Find where the given text appears and provide that cell's center as [x, y] coordinate. 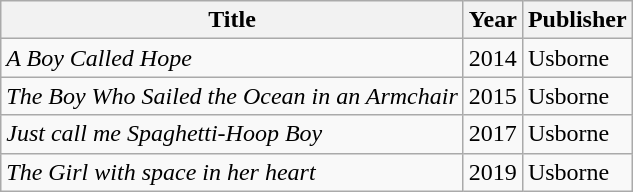
2019 [492, 172]
Just call me Spaghetti-Hoop Boy [232, 134]
2017 [492, 134]
The Boy Who Sailed the Ocean in an Armchair [232, 96]
Title [232, 20]
Year [492, 20]
Publisher [577, 20]
A Boy Called Hope [232, 58]
2014 [492, 58]
2015 [492, 96]
The Girl with space in her heart [232, 172]
